Provide the [x, y] coordinate of the cell's center where the given text is located.  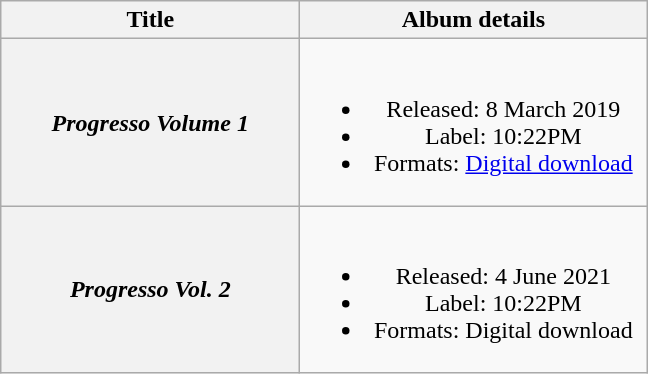
Released: 8 March 2019Label: 10:22PMFormats: Digital download [474, 122]
Progresso Vol. 2 [150, 290]
Progresso Volume 1 [150, 122]
Released: 4 June 2021Label: 10:22PMFormats: Digital download [474, 290]
Title [150, 20]
Album details [474, 20]
